Find where the given text appears and provide that cell's center as (X, Y) coordinate. 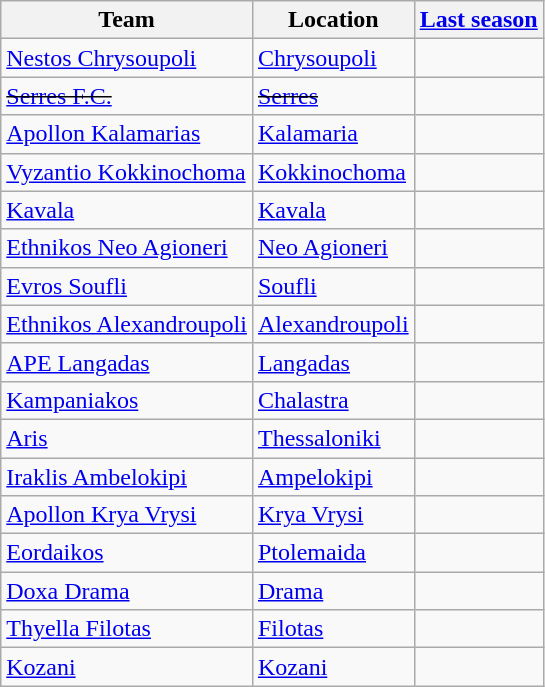
Ampelokipi (333, 477)
Kampaniakos (127, 400)
Chrysoupoli (333, 58)
Filotas (333, 629)
Apollon Krya Vrysi (127, 515)
APE Langadas (127, 362)
Doxa Drama (127, 591)
Drama (333, 591)
Nestos Chrysoupoli (127, 58)
Apollon Kalamarias (127, 134)
Thyella Filotas (127, 629)
Neo Agioneri (333, 248)
Langadas (333, 362)
Serres F.C. (127, 96)
Aris (127, 438)
Iraklis Ambelokipi (127, 477)
Krya Vrysi (333, 515)
Last season (478, 20)
Ethnikos Neo Agioneri (127, 248)
Team (127, 20)
Vyzantio Kokkinochoma (127, 172)
Soufli (333, 286)
Thessaloniki (333, 438)
Alexandroupoli (333, 324)
Ethnikos Alexandroupoli (127, 324)
Location (333, 20)
Ptolemaida (333, 553)
Chalastra (333, 400)
Kokkinochoma (333, 172)
Serres (333, 96)
Kalamaria (333, 134)
Evros Soufli (127, 286)
Eordaikos (127, 553)
